Locate the cell with the specified text and output its (x, y) center coordinate. 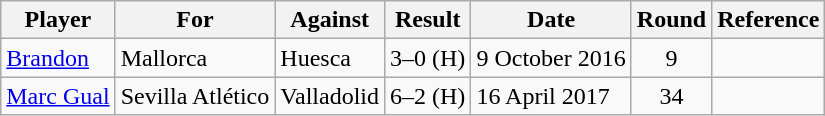
Mallorca (195, 58)
16 April 2017 (551, 96)
9 (671, 58)
Sevilla Atlético (195, 96)
Against (330, 20)
Reference (768, 20)
Result (428, 20)
Player (58, 20)
Round (671, 20)
Brandon (58, 58)
34 (671, 96)
Huesca (330, 58)
Valladolid (330, 96)
Date (551, 20)
6–2 (H) (428, 96)
For (195, 20)
3–0 (H) (428, 58)
Marc Gual (58, 96)
9 October 2016 (551, 58)
